Return (X, Y) of the center of cell containing provided text 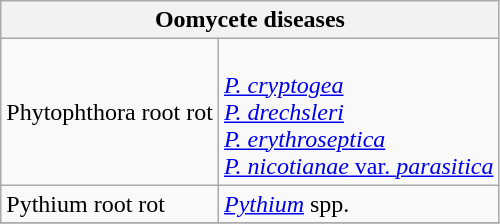
P. cryptogea P. drechsleri P. erythroseptica P. nicotianae var. parasitica (358, 112)
Oomycete diseases (250, 20)
Pythium spp. (358, 204)
Phytophthora root rot (110, 112)
Pythium root rot (110, 204)
